Search for the cell housing the specified text and yield its (x, y) center coordinate. 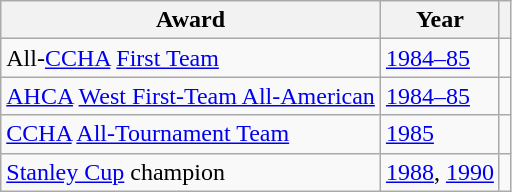
CCHA All-Tournament Team (191, 134)
All-CCHA First Team (191, 58)
1985 (440, 134)
Year (440, 20)
Stanley Cup champion (191, 172)
1988, 1990 (440, 172)
AHCA West First-Team All-American (191, 96)
Award (191, 20)
